Scan for the cell matching the given text and deliver its [X, Y] coordinate at center. 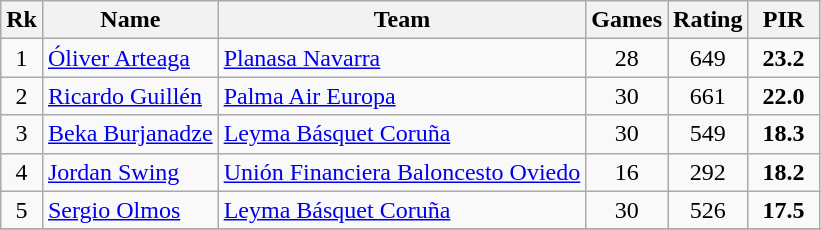
Unión Financiera Baloncesto Oviedo [402, 172]
PIR [784, 20]
22.0 [784, 96]
Jordan Swing [130, 172]
28 [627, 58]
18.3 [784, 134]
649 [708, 58]
Beka Burjanadze [130, 134]
Rating [708, 20]
Sergio Olmos [130, 210]
18.2 [784, 172]
5 [22, 210]
549 [708, 134]
3 [22, 134]
Team [402, 20]
16 [627, 172]
Name [130, 20]
Rk [22, 20]
526 [708, 210]
Ricardo Guillén [130, 96]
Games [627, 20]
17.5 [784, 210]
2 [22, 96]
292 [708, 172]
Óliver Arteaga [130, 58]
Planasa Navarra [402, 58]
4 [22, 172]
23.2 [784, 58]
1 [22, 58]
661 [708, 96]
Palma Air Europa [402, 96]
